Search for the cell housing the specified text and yield its [x, y] center coordinate. 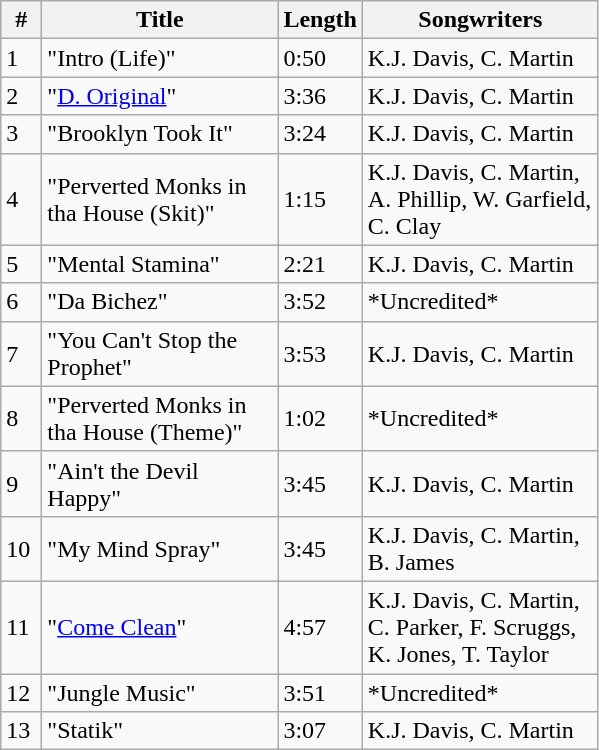
4 [22, 199]
"Perverted Monks in tha House (Theme)" [160, 418]
"Mental Stamina" [160, 264]
1:02 [320, 418]
3:24 [320, 134]
"Ain't the Devil Happy" [160, 484]
"Intro (Life)" [160, 58]
"Jungle Music" [160, 693]
K.J. Davis, C. Martin, A. Phillip, W. Garfield, C. Clay [480, 199]
3:36 [320, 96]
"Perverted Monks in tha House (Skit)" [160, 199]
4:57 [320, 627]
Title [160, 20]
8 [22, 418]
3:07 [320, 731]
0:50 [320, 58]
"Statik" [160, 731]
3:52 [320, 302]
K.J. Davis, C. Martin, C. Parker, F. Scruggs, K. Jones, T. Taylor [480, 627]
3:51 [320, 693]
3:53 [320, 354]
6 [22, 302]
# [22, 20]
"Come Clean" [160, 627]
9 [22, 484]
"My Mind Spray" [160, 548]
12 [22, 693]
10 [22, 548]
"Brooklyn Took It" [160, 134]
"D. Original" [160, 96]
5 [22, 264]
Songwriters [480, 20]
13 [22, 731]
1 [22, 58]
"Da Bichez" [160, 302]
2:21 [320, 264]
1:15 [320, 199]
3 [22, 134]
Length [320, 20]
2 [22, 96]
K.J. Davis, C. Martin, B. James [480, 548]
"You Can't Stop the Prophet" [160, 354]
11 [22, 627]
7 [22, 354]
